Capture the cell that displays the provided text and extract its [x, y] central coordinate. 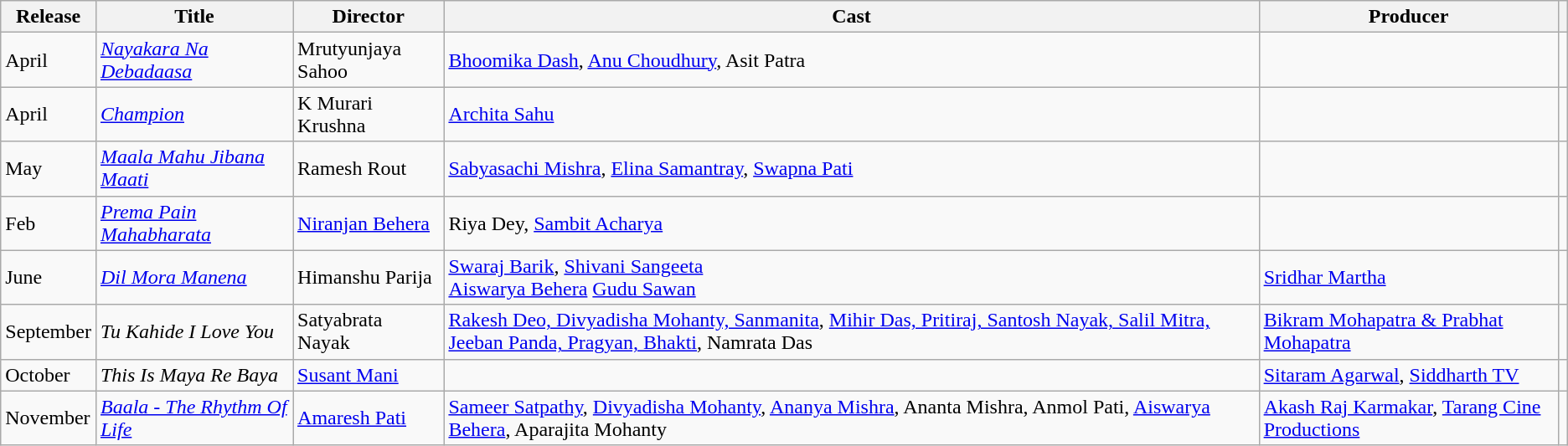
This Is Maya Re Baya [194, 375]
Maala Mahu Jibana Maati [194, 169]
Director [369, 17]
Rakesh Deo, Divyadisha Mohanty, Sanmanita, Mihir Das, Pritiraj, Santosh Nayak, Salil Mitra, Jeeban Panda, Pragyan, Bhakti, Namrata Das [851, 331]
Himanshu Parija [369, 278]
Dil Mora Manena [194, 278]
Bhoomika Dash, Anu Choudhury, Asit Patra [851, 60]
Baala - The Rhythm Of Life [194, 418]
Akash Raj Karmakar, Tarang Cine Productions [1409, 418]
September [49, 331]
Nayakara Na Debadaasa [194, 60]
Mrutyunjaya Sahoo [369, 60]
Feb [49, 223]
Sameer Satpathy, Divyadisha Mohanty, Ananya Mishra, Ananta Mishra, Anmol Pati, Aiswarya Behera, Aparajita Mohanty [851, 418]
November [49, 418]
Champion [194, 114]
October [49, 375]
Ramesh Rout [369, 169]
Satyabrata Nayak [369, 331]
Susant Mani [369, 375]
Bikram Mohapatra & Prabhat Mohapatra [1409, 331]
Release [49, 17]
Producer [1409, 17]
May [49, 169]
June [49, 278]
Amaresh Pati [369, 418]
Sabyasachi Mishra, Elina Samantray, Swapna Pati [851, 169]
Riya Dey, Sambit Acharya [851, 223]
Prema Pain Mahabharata [194, 223]
Swaraj Barik, Shivani SangeetaAiswarya Behera Gudu Sawan [851, 278]
Sitaram Agarwal, Siddharth TV [1409, 375]
K Murari Krushna [369, 114]
Cast [851, 17]
Tu Kahide I Love You [194, 331]
Archita Sahu [851, 114]
Niranjan Behera [369, 223]
Sridhar Martha [1409, 278]
Title [194, 17]
